For the text-containing cell, return its midpoint in (x, y) coordinate format. 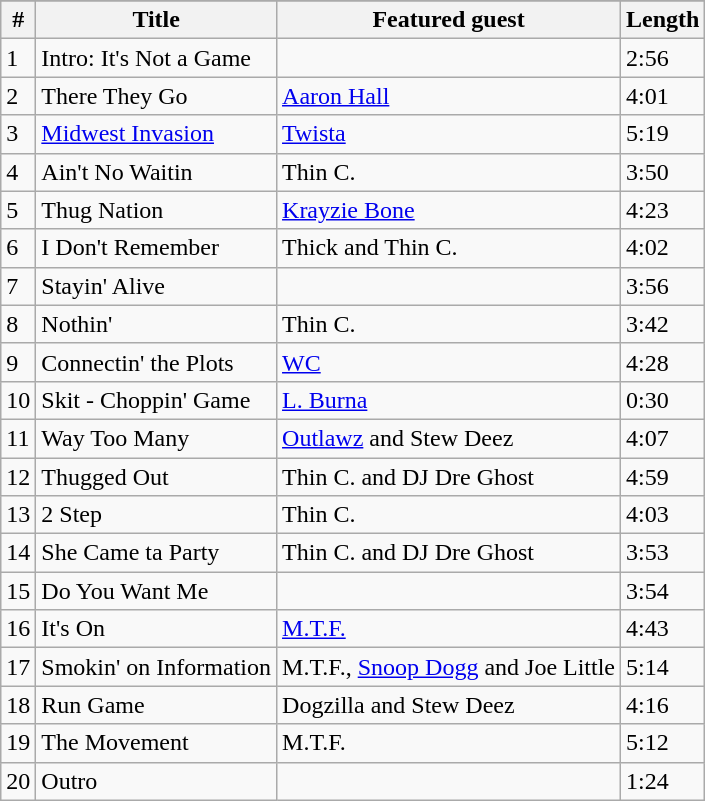
Thick and Thin C. (449, 248)
WC (449, 362)
12 (18, 477)
6 (18, 248)
10 (18, 400)
Midwest Invasion (156, 134)
17 (18, 667)
1:24 (663, 781)
I Don't Remember (156, 248)
3:56 (663, 286)
4:28 (663, 362)
3 (18, 134)
4:01 (663, 96)
3:53 (663, 553)
Aaron Hall (449, 96)
Outlawz and Stew Deez (449, 438)
Do You Want Me (156, 591)
Run Game (156, 705)
Stayin' Alive (156, 286)
2 (18, 96)
Way Too Many (156, 438)
Thugged Out (156, 477)
2:56 (663, 58)
4:16 (663, 705)
5:12 (663, 743)
7 (18, 286)
4:23 (663, 210)
14 (18, 553)
Connectin' the Plots (156, 362)
Outro (156, 781)
Thug Nation (156, 210)
Twista (449, 134)
3:54 (663, 591)
13 (18, 515)
4 (18, 172)
Skit - Choppin' Game (156, 400)
11 (18, 438)
Featured guest (449, 20)
18 (18, 705)
Ain't No Waitin (156, 172)
19 (18, 743)
3:42 (663, 324)
9 (18, 362)
It's On (156, 629)
She Came ta Party (156, 553)
5:14 (663, 667)
Intro: It's Not a Game (156, 58)
# (18, 20)
The Movement (156, 743)
5 (18, 210)
3:50 (663, 172)
Nothin' (156, 324)
16 (18, 629)
8 (18, 324)
4:02 (663, 248)
4:59 (663, 477)
0:30 (663, 400)
Smokin' on Information (156, 667)
20 (18, 781)
15 (18, 591)
4:43 (663, 629)
Krayzie Bone (449, 210)
Title (156, 20)
L. Burna (449, 400)
5:19 (663, 134)
2 Step (156, 515)
There They Go (156, 96)
1 (18, 58)
Dogzilla and Stew Deez (449, 705)
4:07 (663, 438)
M.T.F., Snoop Dogg and Joe Little (449, 667)
4:03 (663, 515)
Length (663, 20)
